Return [x, y] of the center of cell containing provided text 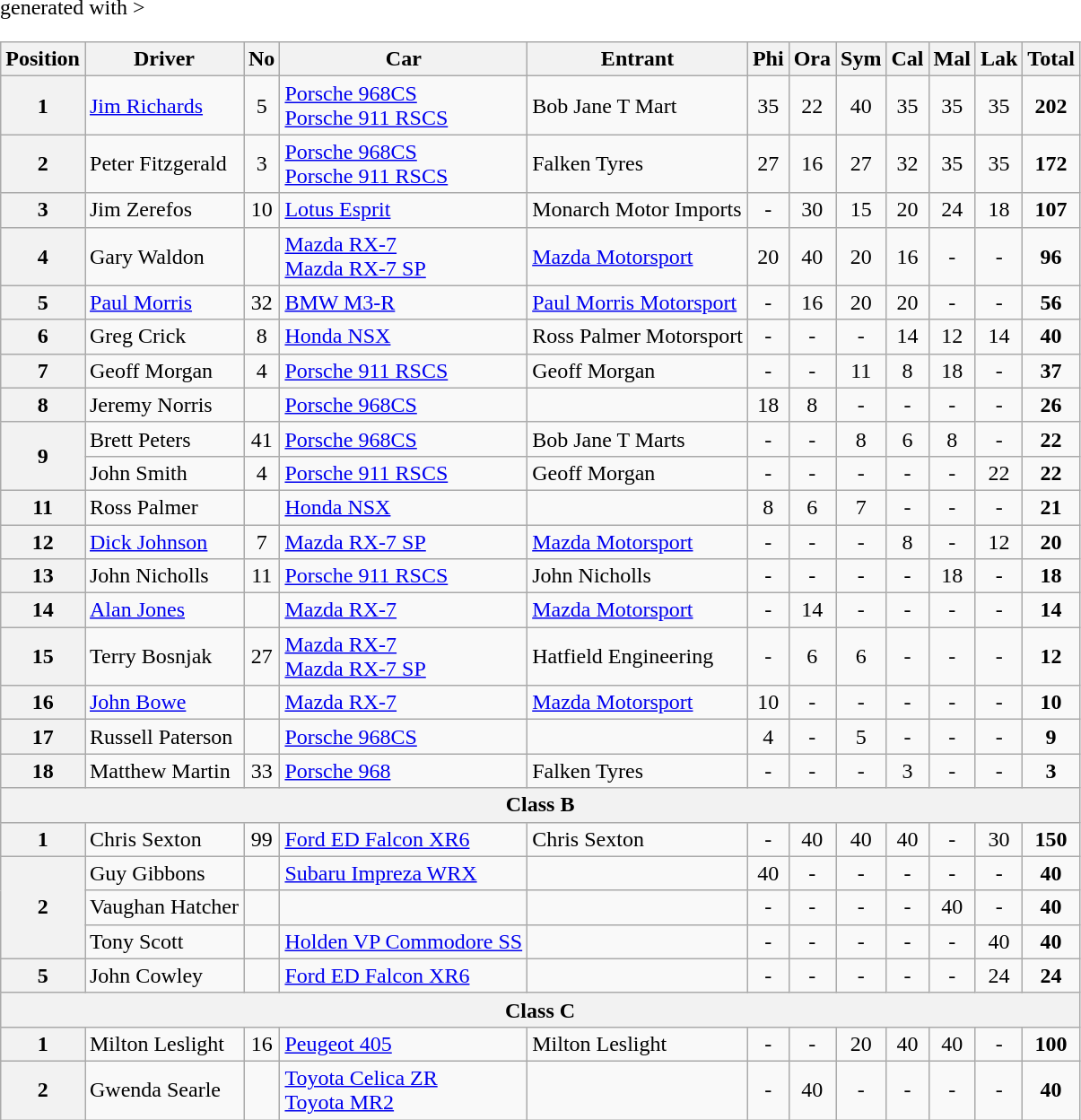
Paul Morris [163, 302]
Position [43, 59]
107 [1051, 210]
Holden VP Commodore SS [404, 941]
Lotus Esprit [404, 210]
Class C [540, 1010]
21 [1051, 507]
202 [1051, 106]
33 [262, 771]
John Smith [163, 473]
Peter Fitzgerald [163, 163]
17 [43, 737]
Lak [998, 59]
Car [404, 59]
Dick Johnson [163, 541]
Jeremy Norris [163, 405]
Peugeot 405 [404, 1044]
Terry Bosnjak [163, 657]
Hatfield Engineering [638, 657]
Greg Crick [163, 337]
Phi [768, 59]
99 [262, 839]
41 [262, 439]
Sym [861, 59]
Driver [163, 59]
Matthew Martin [163, 771]
Guy Gibbons [163, 873]
Class B [540, 805]
Porsche 968 [404, 771]
Vaughan Hatcher [163, 907]
Brett Peters [163, 439]
26 [1051, 405]
Jim Richards [163, 106]
No [262, 59]
Cal [908, 59]
Total [1051, 59]
100 [1051, 1044]
Bob Jane T Marts [638, 439]
Ross Palmer Motorsport [638, 337]
Entrant [638, 59]
Subaru Impreza WRX [404, 873]
Mal [952, 59]
172 [1051, 163]
13 [43, 576]
56 [1051, 302]
Ross Palmer [163, 507]
Gary Waldon [163, 257]
Tony Scott [163, 941]
Toyota Celica ZR Toyota MR2 [404, 1089]
Alan Jones [163, 610]
Monarch Motor Imports [638, 210]
John Cowley [163, 976]
37 [1051, 371]
John Bowe [163, 703]
96 [1051, 257]
Russell Paterson [163, 737]
Gwenda Searle [163, 1089]
Paul Morris Motorsport [638, 302]
150 [1051, 839]
Jim Zerefos [163, 210]
Mazda RX-7 SP [404, 541]
BMW M3-R [404, 302]
Bob Jane T Mart [638, 106]
Ora [812, 59]
